Provide the (X, Y) coordinate of the cell's center where the given text is located.  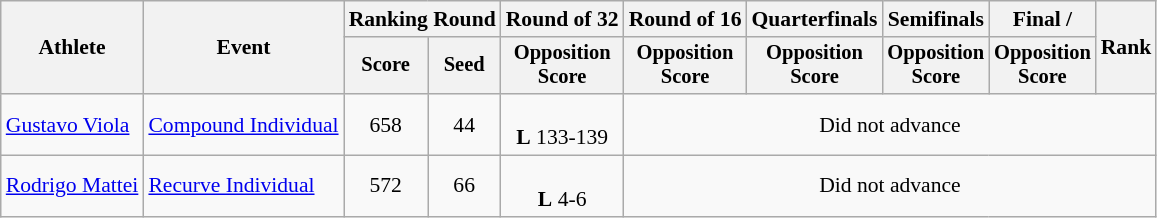
Ranking Round (422, 19)
L 133-139 (562, 124)
Quarterfinals (814, 19)
Athlete (72, 48)
L 4-6 (562, 186)
658 (386, 124)
66 (464, 186)
Rodrigo Mattei (72, 186)
Round of 16 (686, 19)
44 (464, 124)
Gustavo Viola (72, 124)
Final / (1042, 19)
Seed (464, 66)
Score (386, 66)
Compound Individual (243, 124)
Rank (1126, 48)
Event (243, 48)
Round of 32 (562, 19)
572 (386, 186)
Semifinals (936, 19)
Recurve Individual (243, 186)
